Extract the [x, y] coordinate from the center of the cell holding the provided text.  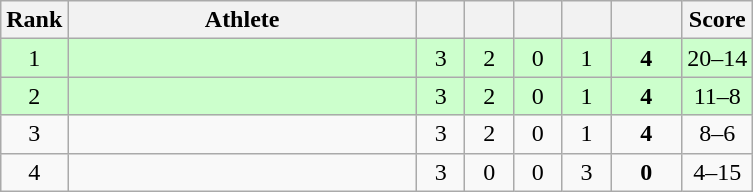
Score [718, 20]
20–14 [718, 58]
Rank [34, 20]
Athlete [242, 20]
11–8 [718, 96]
4–15 [718, 172]
8–6 [718, 134]
